Find where the given text appears and provide that cell's center as [x, y] coordinate. 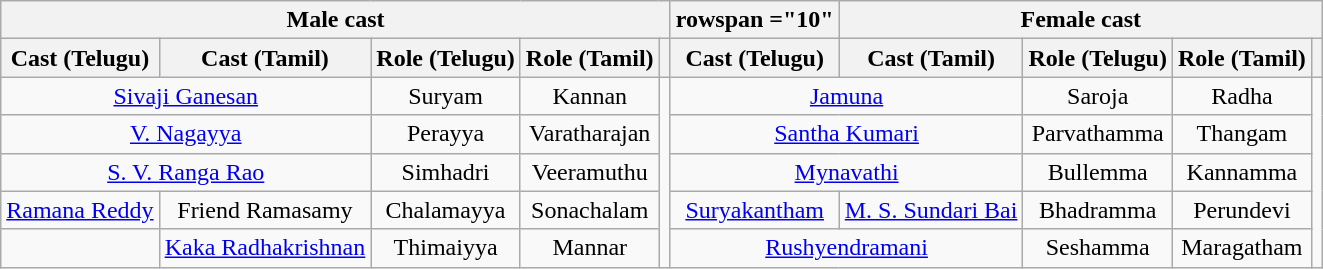
Perundevi [1242, 210]
Suryam [446, 96]
Simhadri [446, 172]
Seshamma [1098, 248]
Kannamma [1242, 172]
Thangam [1242, 134]
Parvathamma [1098, 134]
Mannar [590, 248]
Female cast [1080, 20]
Suryakantham [754, 210]
Jamuna [846, 96]
S. V. Ranga Rao [186, 172]
Perayya [446, 134]
Friend Ramasamy [265, 210]
Saroja [1098, 96]
V. Nagayya [186, 134]
Veeramuthu [590, 172]
Rushyendramani [846, 248]
Chalamayya [446, 210]
Bhadramma [1098, 210]
Sonachalam [590, 210]
Bullemma [1098, 172]
Kaka Radhakrishnan [265, 248]
Mynavathi [846, 172]
Male cast [336, 20]
M. S. Sundari Bai [931, 210]
Thimaiyya [446, 248]
Ramana Reddy [80, 210]
Varatharajan [590, 134]
Radha [1242, 96]
Kannan [590, 96]
rowspan ="10" [754, 20]
Maragatham [1242, 248]
Santha Kumari [846, 134]
Sivaji Ganesan [186, 96]
